Extract the (x, y) coordinate from the center of the cell holding the provided text.  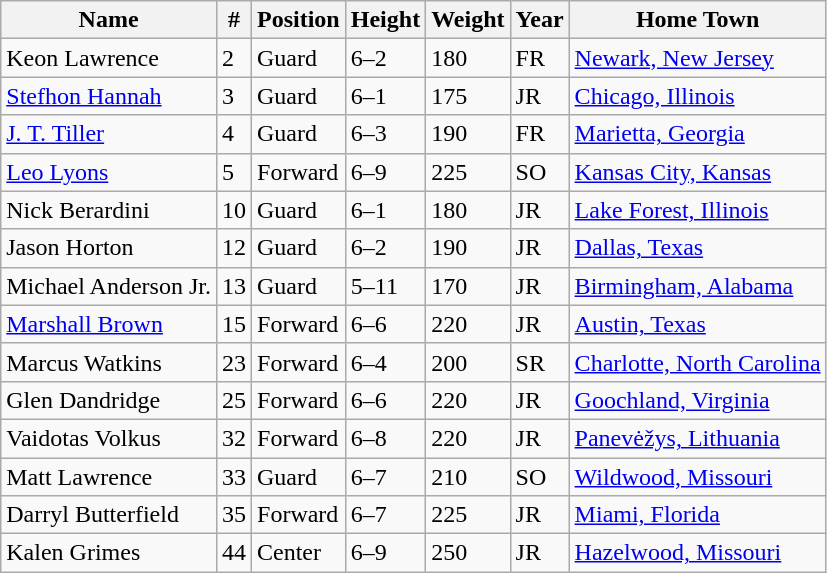
Height (385, 20)
Newark, New Jersey (698, 58)
Chicago, Illinois (698, 96)
Glen Dandridge (109, 400)
Kansas City, Kansas (698, 172)
Nick Berardini (109, 210)
3 (234, 96)
Charlotte, North Carolina (698, 362)
J. T. Tiller (109, 134)
250 (468, 553)
Austin, Texas (698, 324)
Keon Lawrence (109, 58)
Miami, Florida (698, 515)
6–8 (385, 438)
Weight (468, 20)
Kalen Grimes (109, 553)
Hazelwood, Missouri (698, 553)
Year (540, 20)
Darryl Butterfield (109, 515)
13 (234, 286)
35 (234, 515)
Matt Lawrence (109, 477)
33 (234, 477)
Jason Horton (109, 248)
Marshall Brown (109, 324)
Stefhon Hannah (109, 96)
25 (234, 400)
Vaidotas Volkus (109, 438)
10 (234, 210)
6–3 (385, 134)
44 (234, 553)
23 (234, 362)
Home Town (698, 20)
Lake Forest, Illinois (698, 210)
12 (234, 248)
210 (468, 477)
32 (234, 438)
Goochland, Virginia (698, 400)
Michael Anderson Jr. (109, 286)
Wildwood, Missouri (698, 477)
5–11 (385, 286)
Marcus Watkins (109, 362)
Position (299, 20)
15 (234, 324)
175 (468, 96)
# (234, 20)
Leo Lyons (109, 172)
6–4 (385, 362)
SR (540, 362)
5 (234, 172)
Center (299, 553)
Panevėžys, Lithuania (698, 438)
Name (109, 20)
4 (234, 134)
200 (468, 362)
Marietta, Georgia (698, 134)
2 (234, 58)
Dallas, Texas (698, 248)
Birmingham, Alabama (698, 286)
170 (468, 286)
